Search for the cell housing the specified text and yield its (x, y) center coordinate. 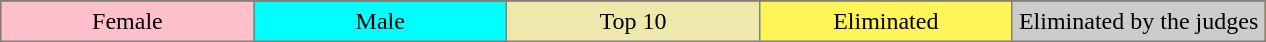
Eliminated (886, 21)
Female (128, 21)
Eliminated by the judges (1138, 21)
Top 10 (634, 21)
Male (380, 21)
